Provide the (X, Y) coordinate of the cell's center where the given text is located.  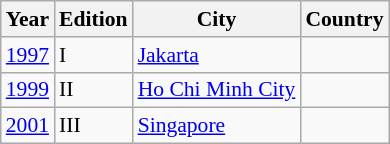
Ho Chi Minh City (217, 90)
III (94, 126)
II (94, 90)
Year (28, 19)
1997 (28, 55)
1999 (28, 90)
2001 (28, 126)
Country (344, 19)
Edition (94, 19)
I (94, 55)
City (217, 19)
Jakarta (217, 55)
Singapore (217, 126)
